Scan for the cell matching the given text and deliver its (x, y) coordinate at center. 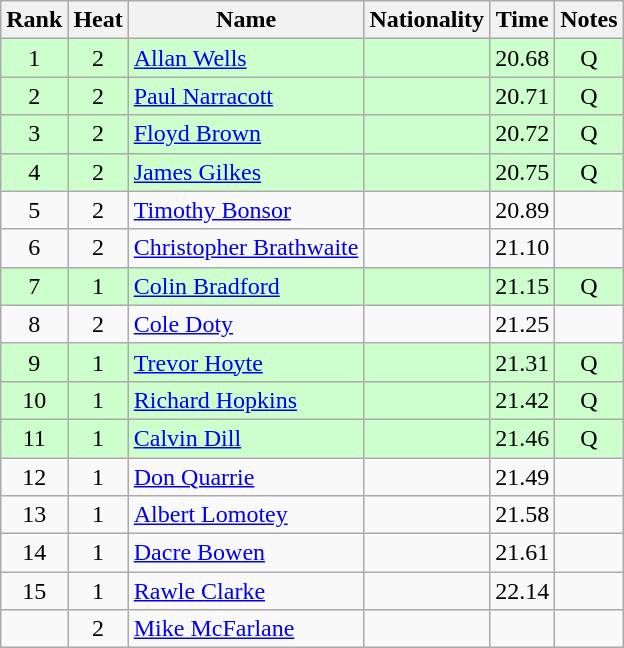
21.10 (522, 248)
Heat (98, 20)
Albert Lomotey (246, 515)
Rawle Clarke (246, 591)
21.58 (522, 515)
3 (34, 134)
Floyd Brown (246, 134)
8 (34, 324)
21.31 (522, 362)
7 (34, 286)
20.68 (522, 58)
Cole Doty (246, 324)
15 (34, 591)
Calvin Dill (246, 438)
20.71 (522, 96)
Timothy Bonsor (246, 210)
13 (34, 515)
14 (34, 553)
Allan Wells (246, 58)
5 (34, 210)
Christopher Brathwaite (246, 248)
9 (34, 362)
Trevor Hoyte (246, 362)
Time (522, 20)
Don Quarrie (246, 477)
James Gilkes (246, 172)
Paul Narracott (246, 96)
21.15 (522, 286)
Richard Hopkins (246, 400)
Nationality (427, 20)
10 (34, 400)
Rank (34, 20)
Name (246, 20)
22.14 (522, 591)
12 (34, 477)
21.61 (522, 553)
21.42 (522, 400)
4 (34, 172)
21.46 (522, 438)
20.72 (522, 134)
21.49 (522, 477)
Mike McFarlane (246, 629)
Colin Bradford (246, 286)
20.89 (522, 210)
Notes (589, 20)
20.75 (522, 172)
6 (34, 248)
21.25 (522, 324)
Dacre Bowen (246, 553)
11 (34, 438)
